Pinpoint the cell where the given text exists, returning its (x, y) midpoint coordinate. 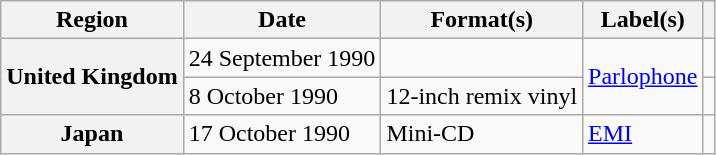
12-inch remix vinyl (482, 96)
Mini-CD (482, 134)
Label(s) (643, 20)
EMI (643, 134)
Format(s) (482, 20)
17 October 1990 (282, 134)
24 September 1990 (282, 58)
Date (282, 20)
Parlophone (643, 77)
Japan (92, 134)
8 October 1990 (282, 96)
Region (92, 20)
United Kingdom (92, 77)
